Return the [x, y] coordinate for the center point of the cell that contains the specified text.  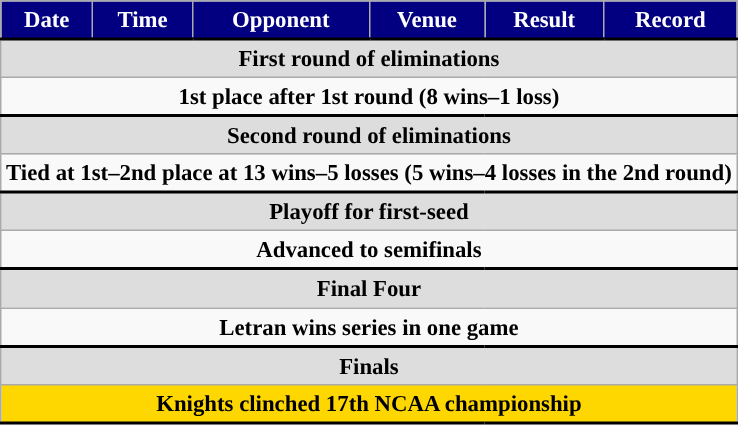
Venue [426, 20]
Finals [369, 365]
Time [143, 20]
Tied at 1st–2nd place at 13 wins–5 losses (5 wins–4 losses in the 2nd round) [369, 173]
Opponent [280, 20]
1st place after 1st round (8 wins–1 loss) [369, 97]
Record [670, 20]
First round of eliminations [369, 58]
Second round of eliminations [369, 135]
Advanced to semifinals [369, 250]
Knights clinched 17th NCAA championship [369, 403]
Final Four [369, 288]
Result [544, 20]
Date [47, 20]
Playoff for first-seed [369, 212]
Letran wins series in one game [369, 327]
